Locate the cell with the specified text and output its [x, y] center coordinate. 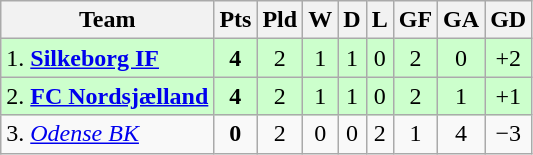
L [380, 20]
+2 [508, 58]
Pld [280, 20]
2. FC Nordsjælland [108, 96]
3. Odense BK [108, 134]
Pts [236, 20]
−3 [508, 134]
+1 [508, 96]
W [320, 20]
GD [508, 20]
D [352, 20]
GF [415, 20]
GA [462, 20]
Team [108, 20]
1. Silkeborg IF [108, 58]
